From the cell containing the given text, extract its center point as (x, y) coordinate. 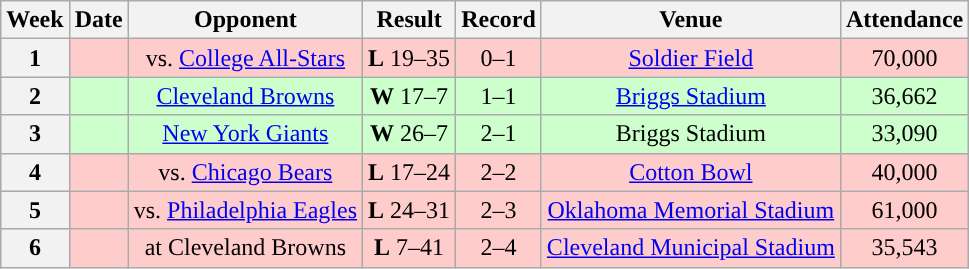
35,543 (904, 248)
61,000 (904, 210)
W 17–7 (410, 96)
Cleveland Browns (245, 96)
2–3 (499, 210)
2 (35, 96)
New York Giants (245, 134)
vs. Philadelphia Eagles (245, 210)
0–1 (499, 58)
3 (35, 134)
Result (410, 20)
at Cleveland Browns (245, 248)
5 (35, 210)
Record (499, 20)
vs. Chicago Bears (245, 172)
40,000 (904, 172)
Cleveland Municipal Stadium (690, 248)
vs. College All-Stars (245, 58)
Week (35, 20)
2–4 (499, 248)
70,000 (904, 58)
L 19–35 (410, 58)
Cotton Bowl (690, 172)
Oklahoma Memorial Stadium (690, 210)
1 (35, 58)
Attendance (904, 20)
2–1 (499, 134)
4 (35, 172)
L 24–31 (410, 210)
L 17–24 (410, 172)
Venue (690, 20)
2–2 (499, 172)
Opponent (245, 20)
33,090 (904, 134)
Soldier Field (690, 58)
W 26–7 (410, 134)
L 7–41 (410, 248)
6 (35, 248)
Date (98, 20)
36,662 (904, 96)
1–1 (499, 96)
